Search for the cell housing the specified text and yield its [x, y] center coordinate. 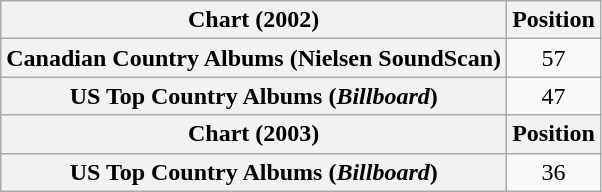
36 [554, 172]
Canadian Country Albums (Nielsen SoundScan) [254, 58]
57 [554, 58]
47 [554, 96]
Chart (2003) [254, 134]
Chart (2002) [254, 20]
